Capture the cell that displays the provided text and extract its (X, Y) central coordinate. 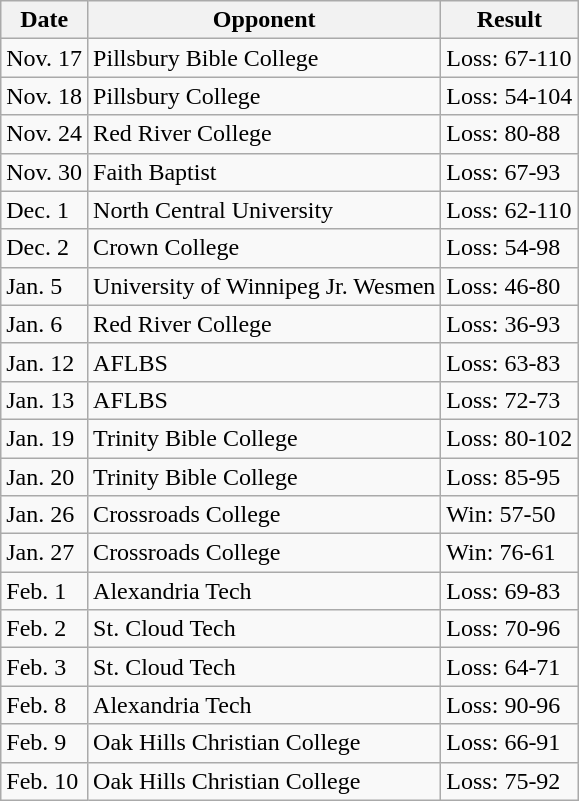
Crown College (264, 248)
Opponent (264, 20)
Dec. 2 (44, 248)
Loss: 67-110 (510, 58)
Loss: 54-98 (510, 248)
Jan. 12 (44, 362)
Nov. 24 (44, 134)
Loss: 90-96 (510, 705)
Win: 57-50 (510, 515)
Feb. 2 (44, 629)
Loss: 62-110 (510, 210)
Feb. 3 (44, 667)
Nov. 17 (44, 58)
Loss: 80-88 (510, 134)
Jan. 20 (44, 477)
Loss: 85-95 (510, 477)
Faith Baptist (264, 172)
Date (44, 20)
Loss: 63-83 (510, 362)
Loss: 69-83 (510, 591)
Loss: 36-93 (510, 324)
Loss: 72-73 (510, 400)
Feb. 10 (44, 781)
Jan. 5 (44, 286)
Nov. 30 (44, 172)
Loss: 70-96 (510, 629)
Result (510, 20)
Feb. 8 (44, 705)
Feb. 9 (44, 743)
Jan. 6 (44, 324)
Jan. 27 (44, 553)
Pillsbury Bible College (264, 58)
Loss: 75-92 (510, 781)
Loss: 80-102 (510, 438)
North Central University (264, 210)
Loss: 46-80 (510, 286)
Loss: 66-91 (510, 743)
Pillsbury College (264, 96)
Loss: 64-71 (510, 667)
Loss: 54-104 (510, 96)
Jan. 19 (44, 438)
Dec. 1 (44, 210)
Jan. 26 (44, 515)
Win: 76-61 (510, 553)
Jan. 13 (44, 400)
Loss: 67-93 (510, 172)
University of Winnipeg Jr. Wesmen (264, 286)
Feb. 1 (44, 591)
Nov. 18 (44, 96)
